Detect which cell encompasses the target text, then output its (X, Y) center coordinate. 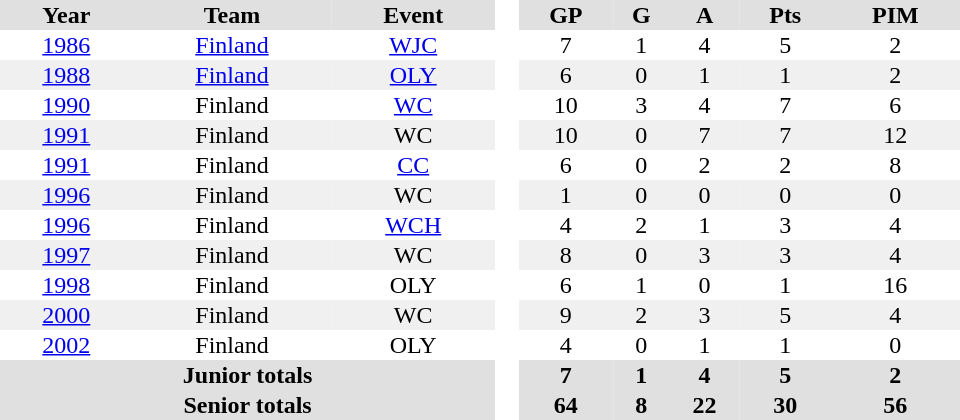
GP (566, 15)
12 (896, 135)
1997 (66, 255)
Event (413, 15)
1998 (66, 285)
2002 (66, 345)
9 (566, 315)
CC (413, 165)
1988 (66, 75)
Junior totals (248, 375)
16 (896, 285)
G (641, 15)
PIM (896, 15)
1986 (66, 45)
1990 (66, 105)
Year (66, 15)
WCH (413, 225)
A (704, 15)
30 (786, 405)
56 (896, 405)
WJC (413, 45)
Pts (786, 15)
Team (232, 15)
64 (566, 405)
Senior totals (248, 405)
22 (704, 405)
2000 (66, 315)
